Determine the (x, y) coordinate at the center of the cell enclosing the given text.  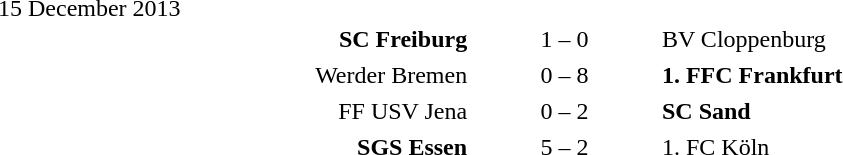
1 – 0 (564, 39)
0 – 8 (564, 75)
0 – 2 (564, 111)
